Capture the cell that displays the provided text and extract its (x, y) central coordinate. 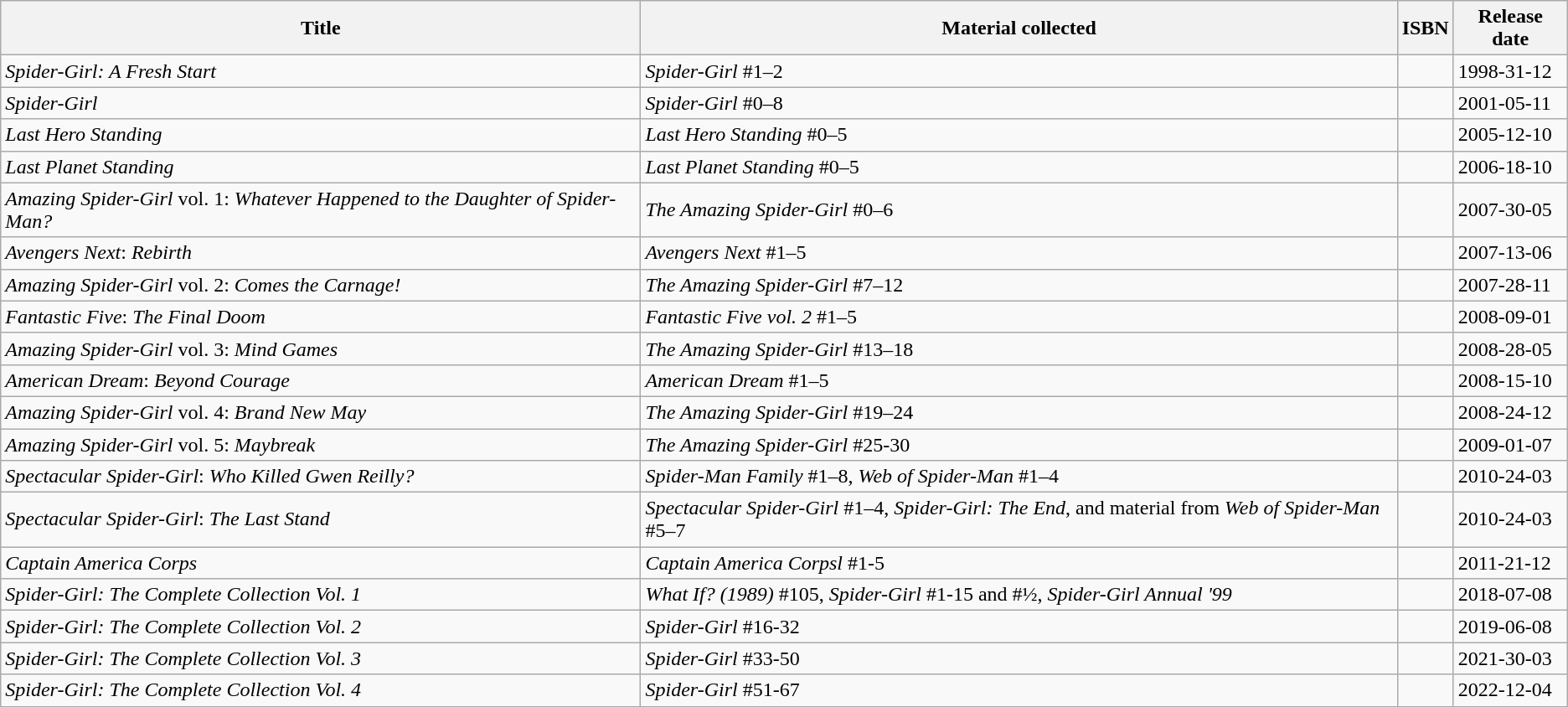
Captain America Corps (321, 563)
2008-24-12 (1510, 412)
2007-28-11 (1510, 285)
Amazing Spider-Girl vol. 5: Maybreak (321, 445)
2022-12-04 (1510, 690)
Material collected (1019, 28)
American Dream #1–5 (1019, 380)
Spider-Girl: The Complete Collection Vol. 2 (321, 627)
Amazing Spider-Girl vol. 4: Brand New May (321, 412)
Fantastic Five vol. 2 #1–5 (1019, 317)
Release date (1510, 28)
Amazing Spider-Girl vol. 2: Comes the Carnage! (321, 285)
Fantastic Five: The Final Doom (321, 317)
2007-13-06 (1510, 253)
2021-30-03 (1510, 658)
Avengers Next: Rebirth (321, 253)
The Amazing Spider-Girl #7–12 (1019, 285)
Spider-Girl: The Complete Collection Vol. 4 (321, 690)
Spider-Girl: A Fresh Start (321, 71)
Spider-Girl #33-50 (1019, 658)
2008-15-10 (1510, 380)
Spectacular Spider-Girl #1–4, Spider-Girl: The End, and material from Web of Spider-Man #5–7 (1019, 519)
What If? (1989) #105, Spider-Girl #1-15 and #½, Spider-Girl Annual '99 (1019, 595)
Spider-Girl #51-67 (1019, 690)
2001-05-11 (1510, 103)
2005-12-10 (1510, 135)
The Amazing Spider-Girl #19–24 (1019, 412)
Captain America Corpsl #1-5 (1019, 563)
2006-18-10 (1510, 167)
Spider-Girl #0–8 (1019, 103)
ISBN (1426, 28)
Spectacular Spider-Girl: Who Killed Gwen Reilly? (321, 477)
2018-07-08 (1510, 595)
Spider-Girl (321, 103)
2009-01-07 (1510, 445)
Spider-Man Family #1–8, Web of Spider-Man #1–4 (1019, 477)
Last Planet Standing #0–5 (1019, 167)
American Dream: Beyond Courage (321, 380)
Last Planet Standing (321, 167)
Spectacular Spider-Girl: The Last Stand (321, 519)
Spider-Girl #1–2 (1019, 71)
2019-06-08 (1510, 627)
Spider-Girl #16-32 (1019, 627)
2008-09-01 (1510, 317)
The Amazing Spider-Girl #13–18 (1019, 348)
Last Hero Standing #0–5 (1019, 135)
Title (321, 28)
Last Hero Standing (321, 135)
The Amazing Spider-Girl #25-30 (1019, 445)
The Amazing Spider-Girl #0–6 (1019, 209)
2008-28-05 (1510, 348)
Spider-Girl: The Complete Collection Vol. 1 (321, 595)
Amazing Spider-Girl vol. 1: Whatever Happened to the Daughter of Spider-Man? (321, 209)
Amazing Spider-Girl vol. 3: Mind Games (321, 348)
Spider-Girl: The Complete Collection Vol. 3 (321, 658)
Avengers Next #1–5 (1019, 253)
1998-31-12 (1510, 71)
2011-21-12 (1510, 563)
2007-30-05 (1510, 209)
